For the text-containing cell, return its midpoint in [X, Y] coordinate format. 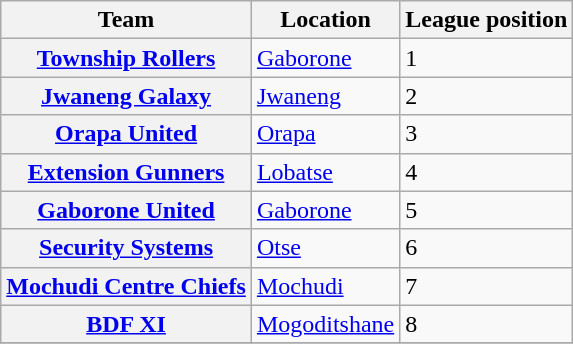
8 [486, 324]
Orapa United [126, 134]
Lobatse [325, 172]
Mogoditshane [325, 324]
BDF XI [126, 324]
7 [486, 286]
Location [325, 20]
Team [126, 20]
4 [486, 172]
5 [486, 210]
Mochudi Centre Chiefs [126, 286]
Security Systems [126, 248]
2 [486, 96]
League position [486, 20]
Otse [325, 248]
Orapa [325, 134]
Jwaneng Galaxy [126, 96]
6 [486, 248]
3 [486, 134]
Jwaneng [325, 96]
Township Rollers [126, 58]
Gaborone United [126, 210]
Extension Gunners [126, 172]
1 [486, 58]
Mochudi [325, 286]
